From the cell containing the given text, extract its center point as (x, y) coordinate. 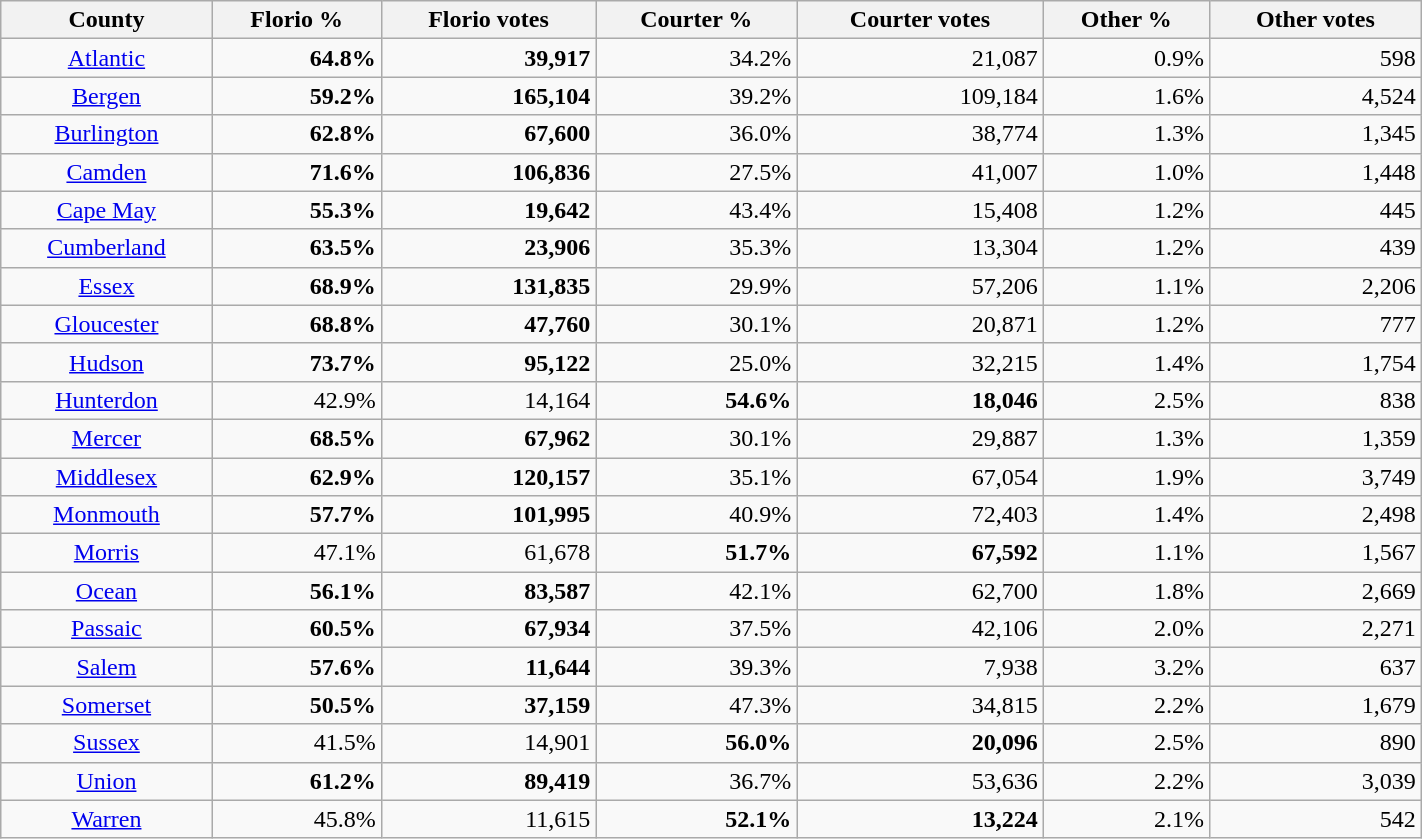
2,498 (1315, 515)
25.0% (696, 362)
Gloucester (106, 324)
67,962 (488, 438)
Other votes (1315, 20)
62,700 (920, 591)
39.2% (696, 96)
67,600 (488, 134)
Sussex (106, 743)
Bergen (106, 96)
62.8% (296, 134)
23,906 (488, 248)
Monmouth (106, 515)
1,567 (1315, 553)
1,448 (1315, 172)
35.1% (696, 477)
1,359 (1315, 438)
63.5% (296, 248)
57.7% (296, 515)
1.6% (1126, 96)
Essex (106, 286)
57,206 (920, 286)
27.5% (696, 172)
50.5% (296, 705)
Middlesex (106, 477)
15,408 (920, 210)
41.5% (296, 743)
61,678 (488, 553)
47.1% (296, 553)
34.2% (696, 58)
47.3% (696, 705)
21,087 (920, 58)
29.9% (696, 286)
County (106, 20)
2.1% (1126, 819)
42.9% (296, 400)
1.0% (1126, 172)
Camden (106, 172)
39,917 (488, 58)
36.7% (696, 781)
64.8% (296, 58)
445 (1315, 210)
1,679 (1315, 705)
18,046 (920, 400)
3,039 (1315, 781)
131,835 (488, 286)
Florio votes (488, 20)
52.1% (696, 819)
14,901 (488, 743)
106,836 (488, 172)
71.6% (296, 172)
11,615 (488, 819)
Mercer (106, 438)
Hudson (106, 362)
11,644 (488, 667)
36.0% (696, 134)
1.8% (1126, 591)
Other % (1126, 20)
62.9% (296, 477)
120,157 (488, 477)
598 (1315, 58)
29,887 (920, 438)
2.0% (1126, 629)
53,636 (920, 781)
165,104 (488, 96)
890 (1315, 743)
83,587 (488, 591)
637 (1315, 667)
60.5% (296, 629)
1,345 (1315, 134)
67,934 (488, 629)
Florio % (296, 20)
542 (1315, 819)
55.3% (296, 210)
13,224 (920, 819)
73.7% (296, 362)
14,164 (488, 400)
Passaic (106, 629)
3,749 (1315, 477)
40.9% (696, 515)
Courter votes (920, 20)
Cumberland (106, 248)
54.6% (696, 400)
57.6% (296, 667)
2,271 (1315, 629)
47,760 (488, 324)
68.8% (296, 324)
20,096 (920, 743)
439 (1315, 248)
51.7% (696, 553)
72,403 (920, 515)
Hunterdon (106, 400)
3.2% (1126, 667)
2,206 (1315, 286)
Warren (106, 819)
13,304 (920, 248)
34,815 (920, 705)
38,774 (920, 134)
42.1% (696, 591)
67,592 (920, 553)
Burlington (106, 134)
1,754 (1315, 362)
Atlantic (106, 58)
56.1% (296, 591)
Morris (106, 553)
Union (106, 781)
2,669 (1315, 591)
Salem (106, 667)
37.5% (696, 629)
32,215 (920, 362)
56.0% (696, 743)
35.3% (696, 248)
7,938 (920, 667)
0.9% (1126, 58)
68.5% (296, 438)
43.4% (696, 210)
4,524 (1315, 96)
68.9% (296, 286)
39.3% (696, 667)
20,871 (920, 324)
67,054 (920, 477)
109,184 (920, 96)
37,159 (488, 705)
59.2% (296, 96)
777 (1315, 324)
Cape May (106, 210)
19,642 (488, 210)
1.9% (1126, 477)
101,995 (488, 515)
95,122 (488, 362)
45.8% (296, 819)
61.2% (296, 781)
Courter % (696, 20)
Ocean (106, 591)
41,007 (920, 172)
42,106 (920, 629)
838 (1315, 400)
89,419 (488, 781)
Somerset (106, 705)
